For the text-containing cell, return its midpoint in (x, y) coordinate format. 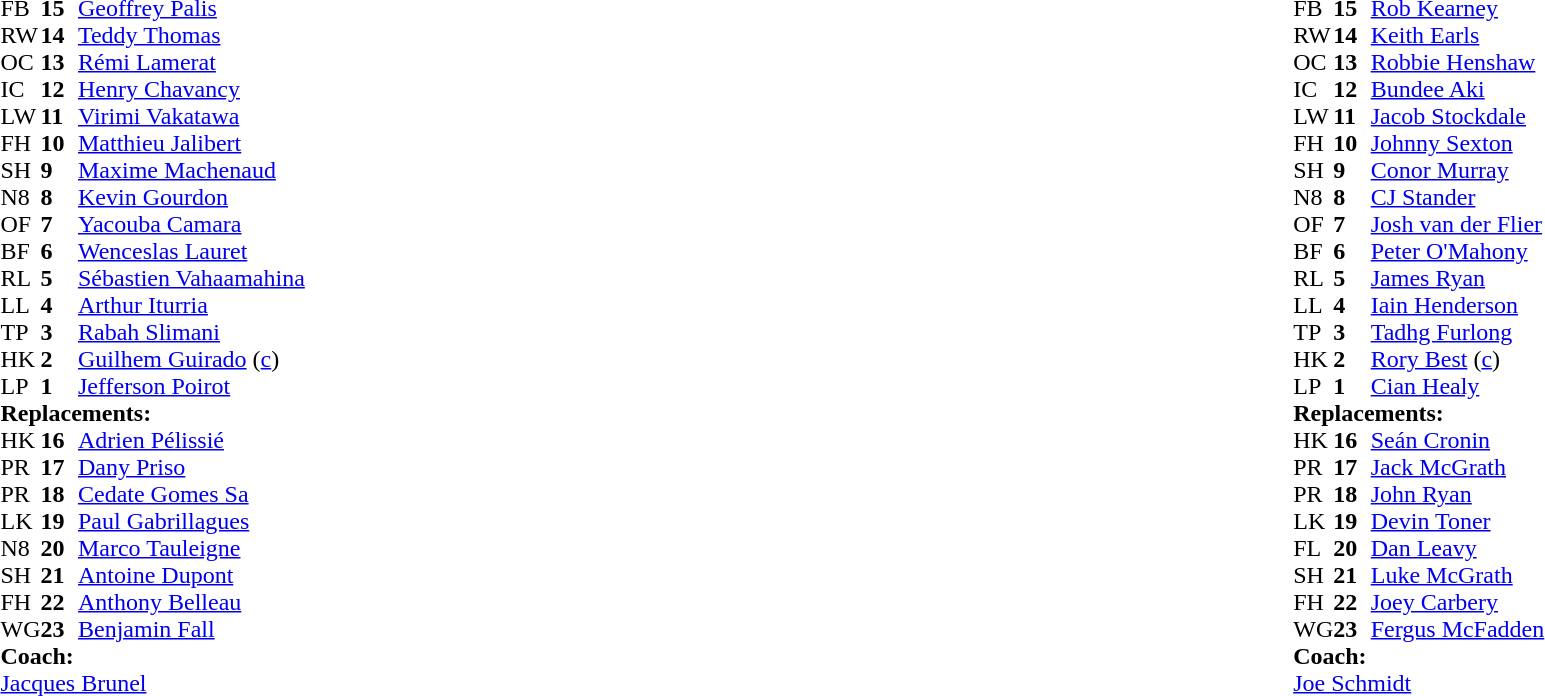
Arthur Iturria (192, 306)
Henry Chavancy (192, 90)
Antoine Dupont (192, 576)
Virimi Vakatawa (192, 116)
Anthony Belleau (192, 602)
Conor Murray (1458, 170)
Rémi Lamerat (192, 62)
Bundee Aki (1458, 90)
Seán Cronin (1458, 440)
Joey Carbery (1458, 602)
Josh van der Flier (1458, 224)
Cedate Gomes Sa (192, 494)
Paul Gabrillagues (192, 522)
Johnny Sexton (1458, 144)
Robbie Henshaw (1458, 62)
Rory Best (c) (1458, 360)
Adrien Pélissié (192, 440)
FL (1313, 548)
Rabah Slimani (192, 332)
John Ryan (1458, 494)
CJ Stander (1458, 198)
Benjamin Fall (192, 630)
Matthieu Jalibert (192, 144)
James Ryan (1458, 278)
Dan Leavy (1458, 548)
Kevin Gourdon (192, 198)
Sébastien Vahaamahina (192, 278)
Tadhg Furlong (1458, 332)
Yacouba Camara (192, 224)
Jack McGrath (1458, 468)
Cian Healy (1458, 386)
Iain Henderson (1458, 306)
Keith Earls (1458, 36)
Dany Priso (192, 468)
Fergus McFadden (1458, 630)
Maxime Machenaud (192, 170)
Devin Toner (1458, 522)
Guilhem Guirado (c) (192, 360)
Marco Tauleigne (192, 548)
Peter O'Mahony (1458, 252)
Wenceslas Lauret (192, 252)
Teddy Thomas (192, 36)
Luke McGrath (1458, 576)
Jacob Stockdale (1458, 116)
Jefferson Poirot (192, 386)
